Pinpoint the cell where the given text exists, returning its [x, y] midpoint coordinate. 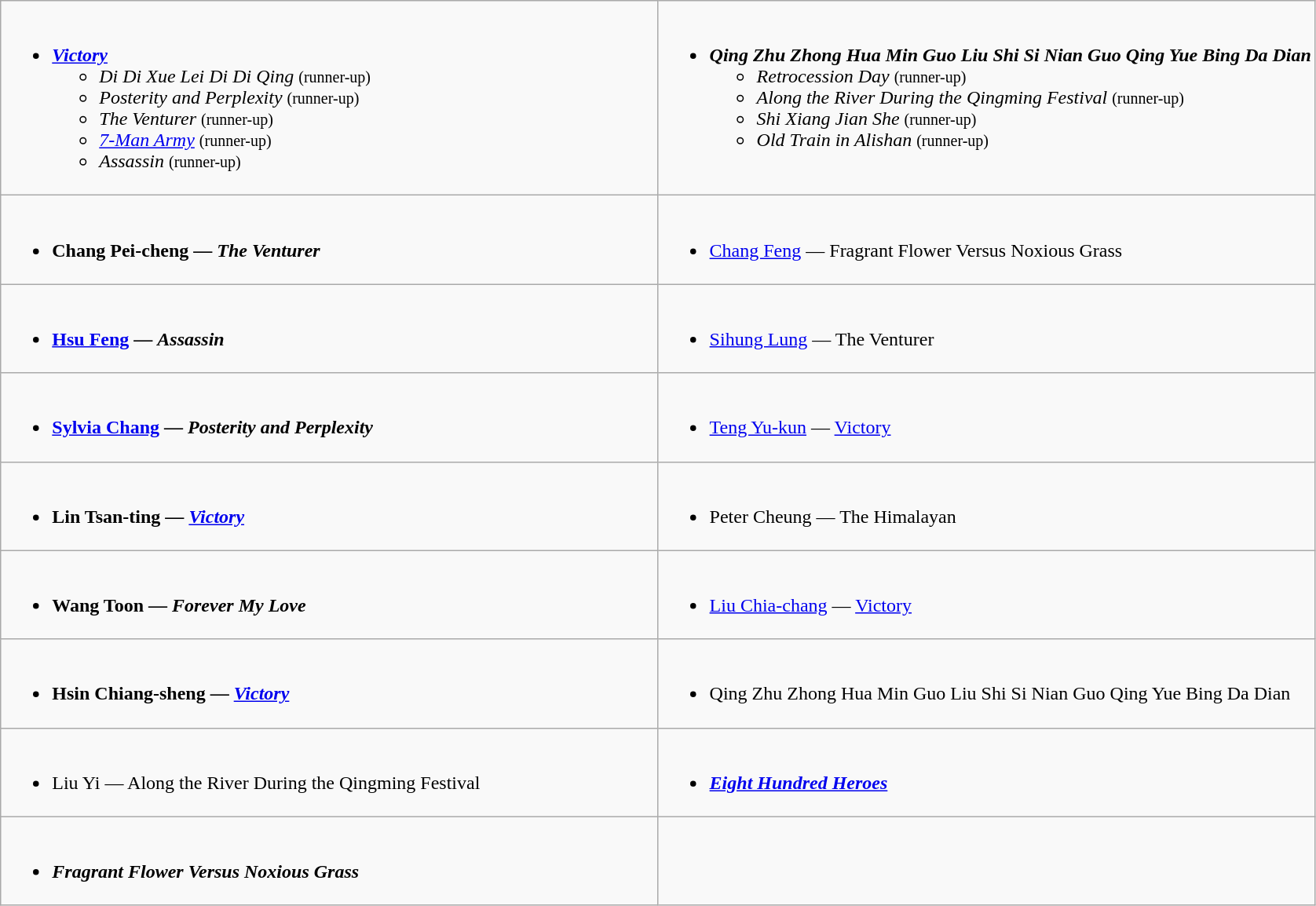
VictoryDi Di Xue Lei Di Di Qing (runner-up)Posterity and Perplexity (runner-up)The Venturer (runner-up)7-Man Army (runner-up)Assassin (runner-up) [330, 98]
Hsin Chiang-sheng — Victory [330, 683]
Peter Cheung — The Himalayan [986, 506]
Teng Yu-kun — Victory [986, 418]
Chang Feng — Fragrant Flower Versus Noxious Grass [986, 240]
Sylvia Chang — Posterity and Perplexity [330, 418]
Liu Chia-chang — Victory [986, 595]
Liu Yi — Along the River During the Qingming Festival [330, 773]
Chang Pei-cheng — The Venturer [330, 240]
Qing Zhu Zhong Hua Min Guo Liu Shi Si Nian Guo Qing Yue Bing Da Dian [986, 683]
Fragrant Flower Versus Noxious Grass [330, 860]
Lin Tsan-ting — Victory [330, 506]
Sihung Lung — The Venturer [986, 328]
Eight Hundred Heroes [986, 773]
Hsu Feng — Assassin [330, 328]
Wang Toon — Forever My Love [330, 595]
